Return the [x, y] coordinate for the center point of the cell that contains the specified text.  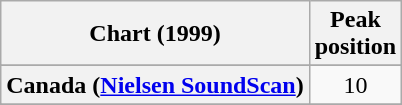
10 [355, 85]
Chart (1999) [155, 34]
Peakposition [355, 34]
Canada (Nielsen SoundScan) [155, 85]
